Extract the [X, Y] coordinate from the center of the cell holding the provided text.  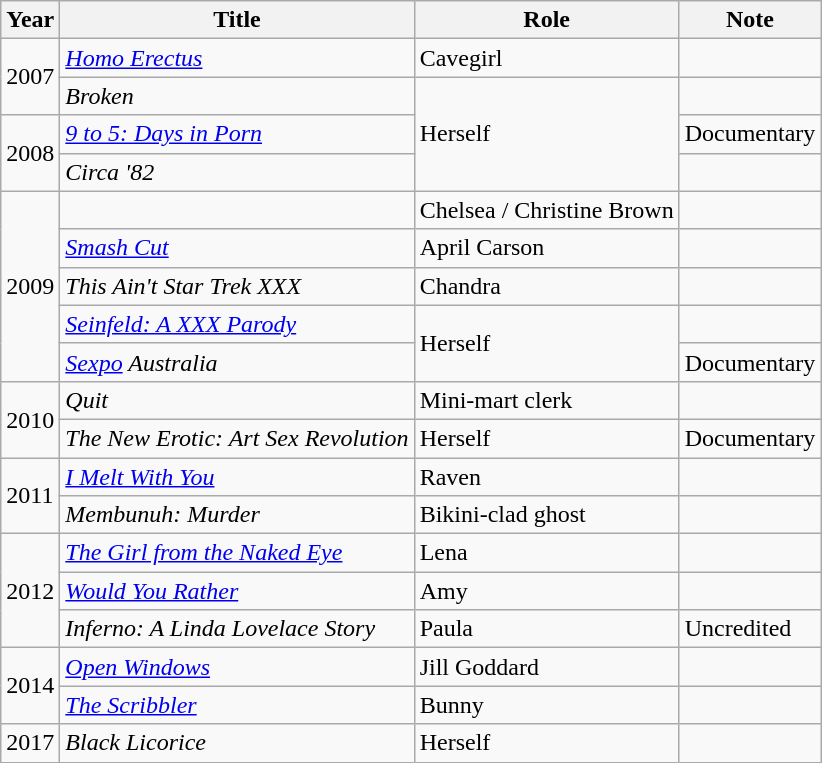
April Carson [546, 248]
Paula [546, 629]
The Scribbler [237, 705]
Black Licorice [237, 743]
Broken [237, 96]
2007 [30, 77]
Year [30, 20]
Note [750, 20]
2010 [30, 419]
Smash Cut [237, 248]
Raven [546, 477]
2008 [30, 153]
Lena [546, 553]
Cavegirl [546, 58]
Jill Goddard [546, 667]
Chelsea / Christine Brown [546, 210]
9 to 5: Days in Porn [237, 134]
Quit [237, 400]
Circa '82 [237, 172]
Title [237, 20]
Uncredited [750, 629]
I Melt With You [237, 477]
Sexpo Australia [237, 362]
Would You Rather [237, 591]
This Ain't Star Trek XXX [237, 286]
Amy [546, 591]
Chandra [546, 286]
Inferno: A Linda Lovelace Story [237, 629]
Role [546, 20]
Mini-mart clerk [546, 400]
Membunuh: Murder [237, 515]
Bikini-clad ghost [546, 515]
Homo Erectus [237, 58]
2017 [30, 743]
Bunny [546, 705]
2012 [30, 591]
Seinfeld: A XXX Parody [237, 324]
Open Windows [237, 667]
2009 [30, 286]
The Girl from the Naked Eye [237, 553]
The New Erotic: Art Sex Revolution [237, 438]
2014 [30, 686]
2011 [30, 496]
